Return [X, Y] of the center of cell containing provided text 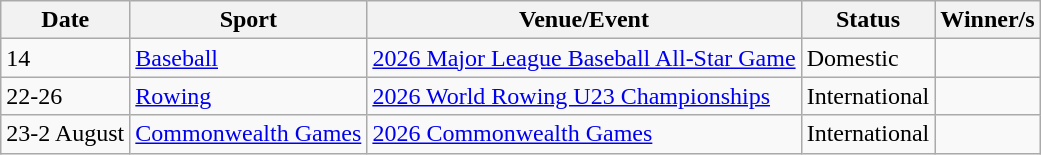
2026 World Rowing U23 Championships [584, 96]
Baseball [248, 58]
Sport [248, 20]
23-2 August [66, 134]
Rowing [248, 96]
Date [66, 20]
22-26 [66, 96]
14 [66, 58]
Domestic [868, 58]
Commonwealth Games [248, 134]
2026 Major League Baseball All-Star Game [584, 58]
Status [868, 20]
2026 Commonwealth Games [584, 134]
Venue/Event [584, 20]
Winner/s [988, 20]
